Determine the (X, Y) coordinate at the center of the cell enclosing the given text.  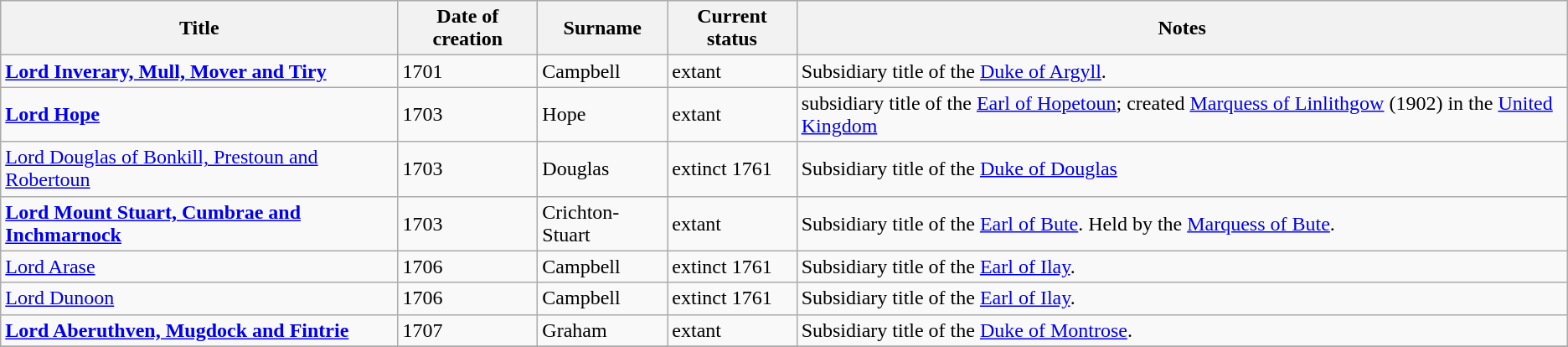
Hope (603, 114)
Subsidiary title of the Duke of Montrose. (1182, 330)
Lord Mount Stuart, Cumbrae and Inchmarnock (199, 223)
Subsidiary title of the Duke of Argyll. (1182, 71)
1701 (467, 71)
Lord Inverary, Mull, Mover and Tiry (199, 71)
Lord Dunoon (199, 298)
Date of creation (467, 28)
Crichton-Stuart (603, 223)
Notes (1182, 28)
Douglas (603, 169)
Lord Hope (199, 114)
Surname (603, 28)
1707 (467, 330)
Graham (603, 330)
subsidiary title of the Earl of Hopetoun; created Marquess of Linlithgow (1902) in the United Kingdom (1182, 114)
Lord Douglas of Bonkill, Prestoun and Robertoun (199, 169)
Subsidiary title of the Duke of Douglas (1182, 169)
Subsidiary title of the Earl of Bute. Held by the Marquess of Bute. (1182, 223)
Current status (732, 28)
Lord Aberuthven, Mugdock and Fintrie (199, 330)
Lord Arase (199, 267)
Title (199, 28)
